Detect which cell encompasses the target text, then output its (X, Y) center coordinate. 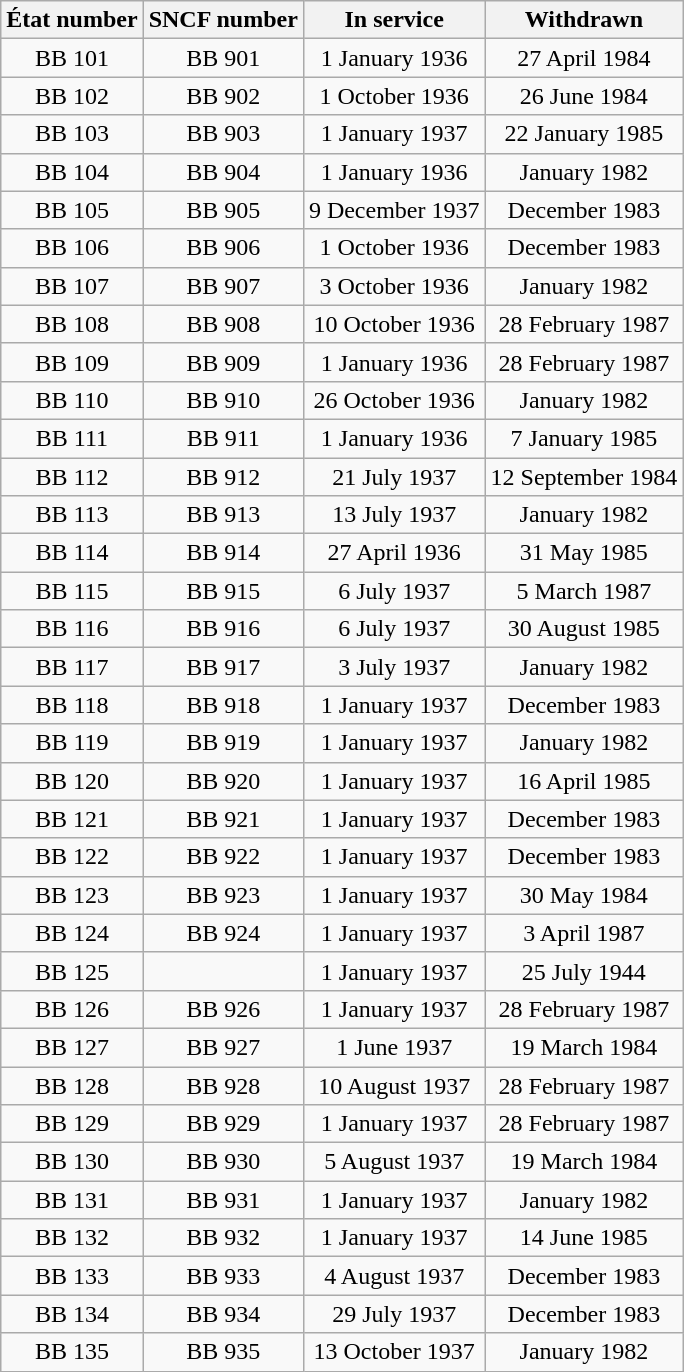
21 July 1937 (394, 477)
BB 110 (72, 400)
BB 917 (223, 667)
In service (394, 20)
BB 921 (223, 819)
BB 928 (223, 1085)
BB 111 (72, 438)
31 May 1985 (584, 553)
1 June 1937 (394, 1047)
26 June 1984 (584, 96)
BB 914 (223, 553)
7 January 1985 (584, 438)
BB 911 (223, 438)
BB 103 (72, 134)
BB 108 (72, 324)
BB 113 (72, 515)
BB 915 (223, 591)
4 August 1937 (394, 1276)
BB 927 (223, 1047)
29 July 1937 (394, 1314)
BB 926 (223, 1009)
3 October 1936 (394, 286)
9 December 1937 (394, 210)
BB 906 (223, 248)
BB 932 (223, 1238)
BB 933 (223, 1276)
BB 127 (72, 1047)
BB 118 (72, 705)
12 September 1984 (584, 477)
BB 131 (72, 1200)
10 October 1936 (394, 324)
BB 924 (223, 933)
BB 125 (72, 971)
10 August 1937 (394, 1085)
27 April 1936 (394, 553)
BB 105 (72, 210)
22 January 1985 (584, 134)
BB 117 (72, 667)
BB 909 (223, 362)
BB 919 (223, 743)
BB 121 (72, 819)
BB 132 (72, 1238)
BB 120 (72, 781)
BB 109 (72, 362)
BB 124 (72, 933)
BB 901 (223, 58)
BB 130 (72, 1162)
16 April 1985 (584, 781)
BB 133 (72, 1276)
5 March 1987 (584, 591)
3 April 1987 (584, 933)
BB 101 (72, 58)
BB 128 (72, 1085)
BB 930 (223, 1162)
BB 913 (223, 515)
3 July 1937 (394, 667)
BB 905 (223, 210)
BB 916 (223, 629)
25 July 1944 (584, 971)
30 August 1985 (584, 629)
BB 903 (223, 134)
BB 114 (72, 553)
BB 115 (72, 591)
BB 122 (72, 857)
BB 123 (72, 895)
BB 931 (223, 1200)
BB 910 (223, 400)
BB 129 (72, 1124)
BB 107 (72, 286)
BB 126 (72, 1009)
BB 920 (223, 781)
BB 912 (223, 477)
27 April 1984 (584, 58)
13 July 1937 (394, 515)
BB 929 (223, 1124)
BB 119 (72, 743)
BB 134 (72, 1314)
BB 102 (72, 96)
BB 922 (223, 857)
13 October 1937 (394, 1352)
30 May 1984 (584, 895)
État number (72, 20)
Withdrawn (584, 20)
BB 106 (72, 248)
BB 116 (72, 629)
BB 934 (223, 1314)
SNCF number (223, 20)
BB 908 (223, 324)
BB 935 (223, 1352)
5 August 1937 (394, 1162)
BB 923 (223, 895)
BB 902 (223, 96)
BB 904 (223, 172)
BB 135 (72, 1352)
14 June 1985 (584, 1238)
BB 907 (223, 286)
BB 112 (72, 477)
BB 918 (223, 705)
26 October 1936 (394, 400)
BB 104 (72, 172)
